Scan for the cell matching the given text and deliver its (X, Y) coordinate at center. 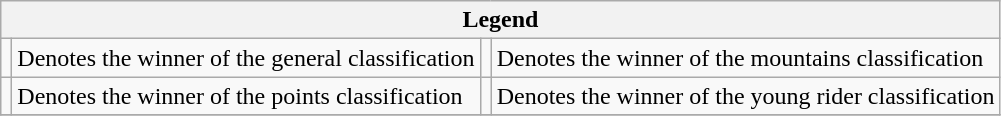
Denotes the winner of the young rider classification (746, 96)
Denotes the winner of the mountains classification (746, 58)
Denotes the winner of the general classification (246, 58)
Denotes the winner of the points classification (246, 96)
Legend (500, 20)
